Find where the given text appears and provide that cell's center as (x, y) coordinate. 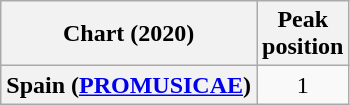
Peakposition (303, 34)
1 (303, 85)
Chart (2020) (129, 34)
Spain (PROMUSICAE) (129, 85)
